For the text-containing cell, return its midpoint in (X, Y) coordinate format. 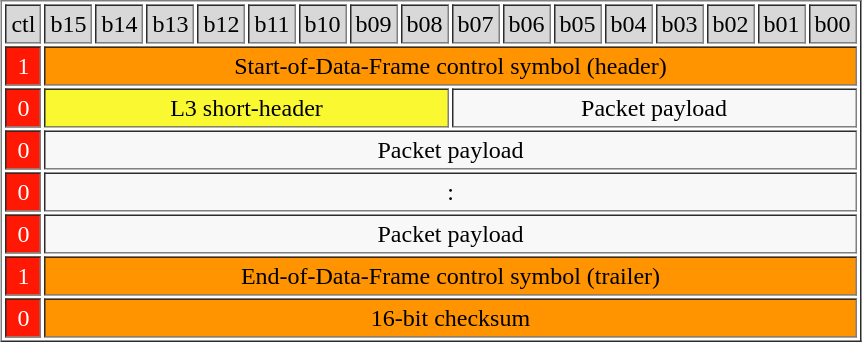
b02 (731, 24)
b09 (374, 24)
L3 short-header (246, 108)
b07 (476, 24)
b12 (221, 24)
b03 (680, 24)
b05 (578, 24)
ctl (23, 24)
End-of-Data-Frame control symbol (trailer) (450, 276)
b04 (629, 24)
: (450, 192)
b00 (833, 24)
b14 (119, 24)
b10 (323, 24)
b08 (425, 24)
b13 (170, 24)
b11 (272, 24)
b01 (782, 24)
Start-of-Data-Frame control symbol (header) (450, 66)
b15 (68, 24)
b06 (527, 24)
16-bit checksum (450, 318)
